Pinpoint the cell where the given text exists, returning its (X, Y) midpoint coordinate. 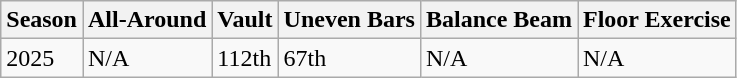
112th (245, 58)
2025 (42, 58)
Vault (245, 20)
All-Around (146, 20)
Uneven Bars (349, 20)
Floor Exercise (658, 20)
67th (349, 58)
Season (42, 20)
Balance Beam (498, 20)
